Return the (x, y) coordinate for the center point of the cell that contains the specified text.  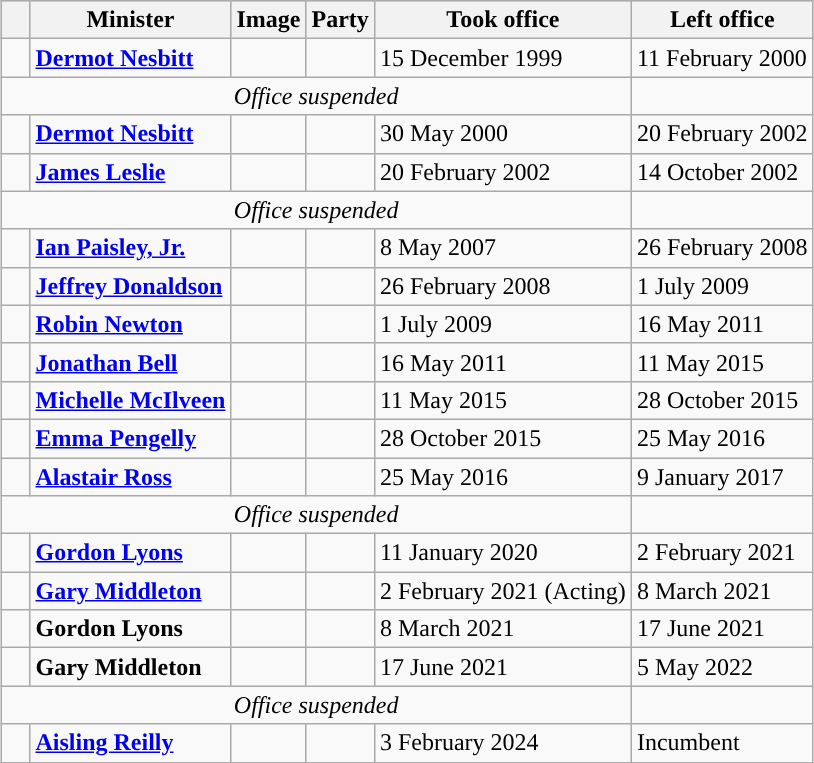
14 October 2002 (722, 172)
Image (268, 20)
3 February 2024 (502, 743)
Minister (130, 20)
Emma Pengelly (130, 438)
2 February 2021 (Acting) (502, 591)
Party (340, 20)
Aisling Reilly (130, 743)
15 December 1999 (502, 58)
Incumbent (722, 743)
Took office (502, 20)
Jonathan Bell (130, 362)
Left office (722, 20)
11 February 2000 (722, 58)
11 January 2020 (502, 553)
Alastair Ross (130, 477)
5 May 2022 (722, 667)
Michelle McIlveen (130, 400)
Robin Newton (130, 324)
2 February 2021 (722, 553)
9 January 2017 (722, 477)
Jeffrey Donaldson (130, 286)
Ian Paisley, Jr. (130, 248)
30 May 2000 (502, 134)
James Leslie (130, 172)
8 May 2007 (502, 248)
